Pinpoint the cell where the given text exists, returning its (X, Y) midpoint coordinate. 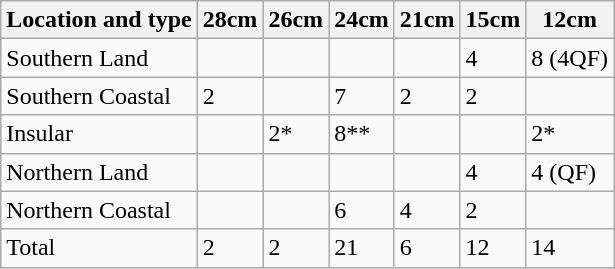
8 (4QF) (570, 58)
24cm (362, 20)
15cm (493, 20)
Location and type (99, 20)
21 (362, 248)
Northern Coastal (99, 210)
Insular (99, 134)
12 (493, 248)
Southern Land (99, 58)
28cm (230, 20)
26cm (296, 20)
21cm (427, 20)
4 (QF) (570, 172)
Total (99, 248)
Northern Land (99, 172)
Southern Coastal (99, 96)
12cm (570, 20)
14 (570, 248)
8** (362, 134)
7 (362, 96)
